Return [x, y] of the center of cell containing provided text 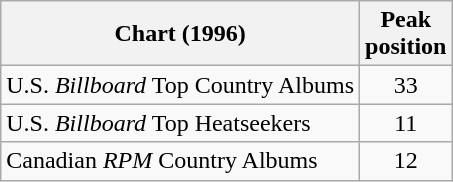
U.S. Billboard Top Heatseekers [180, 123]
Chart (1996) [180, 34]
33 [406, 85]
11 [406, 123]
12 [406, 161]
U.S. Billboard Top Country Albums [180, 85]
Canadian RPM Country Albums [180, 161]
Peakposition [406, 34]
